Scan for the cell matching the given text and deliver its [X, Y] coordinate at center. 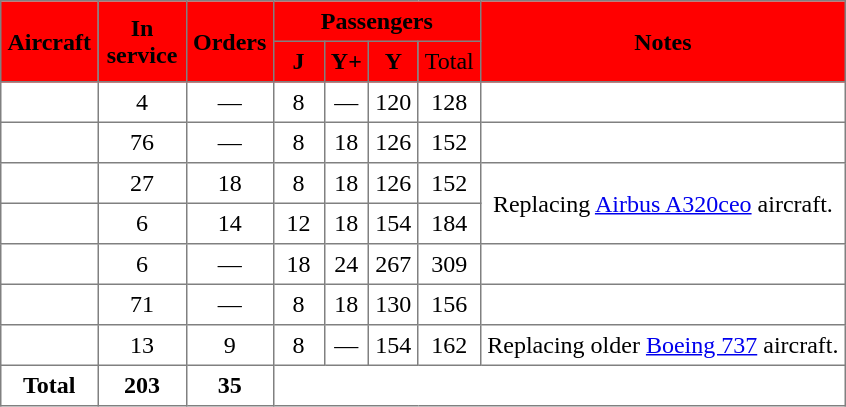
120 [394, 102]
309 [449, 264]
156 [449, 304]
130 [394, 304]
203 [142, 385]
24 [346, 264]
9 [230, 345]
162 [449, 345]
35 [230, 385]
Aircraft [50, 42]
Passengers [376, 21]
184 [449, 223]
Replacing older Boeing 737 aircraft. [664, 345]
76 [142, 142]
Replacing Airbus A320ceo aircraft. [664, 204]
Orders [230, 42]
Y [394, 61]
128 [449, 102]
In service [142, 42]
13 [142, 345]
12 [298, 223]
J [298, 61]
71 [142, 304]
Notes [664, 42]
27 [142, 183]
4 [142, 102]
14 [230, 223]
Y+ [346, 61]
267 [394, 264]
